Identify which cell holds the provided text, then report its [X, Y] central coordinate. 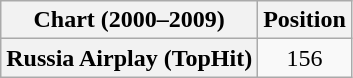
Chart (2000–2009) [130, 20]
156 [305, 58]
Position [305, 20]
Russia Airplay (TopHit) [130, 58]
